From the cell containing the given text, extract its center point as [X, Y] coordinate. 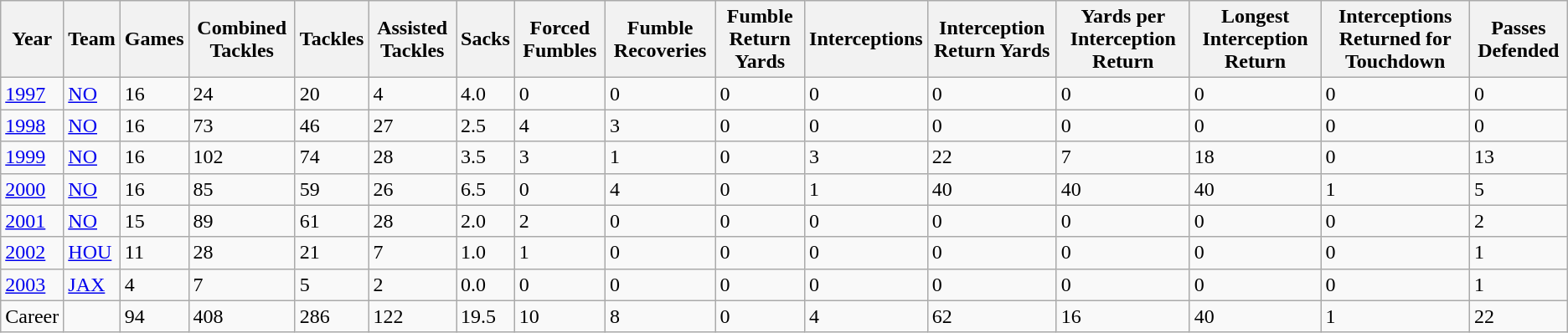
1999 [32, 157]
408 [241, 316]
85 [241, 189]
2000 [32, 189]
HOU [92, 253]
Year [32, 39]
0.0 [486, 284]
73 [241, 126]
Sacks [486, 39]
Tackles [332, 39]
21 [332, 253]
26 [412, 189]
59 [332, 189]
Forced Fumbles [560, 39]
24 [241, 94]
74 [332, 157]
10 [560, 316]
102 [241, 157]
Yards per Interception Return [1122, 39]
18 [1255, 157]
Fumble Recoveries [660, 39]
20 [332, 94]
19.5 [486, 316]
2.5 [486, 126]
13 [1518, 157]
62 [992, 316]
27 [412, 126]
Career [32, 316]
1.0 [486, 253]
Interception Return Yards [992, 39]
122 [412, 316]
11 [154, 253]
Fumble Return Yards [761, 39]
Passes Defended [1518, 39]
89 [241, 221]
2.0 [486, 221]
Assisted Tackles [412, 39]
Team [92, 39]
2003 [32, 284]
2001 [32, 221]
Interceptions [866, 39]
2002 [32, 253]
4.0 [486, 94]
15 [154, 221]
Games [154, 39]
8 [660, 316]
Longest Interception Return [1255, 39]
46 [332, 126]
JAX [92, 284]
1998 [32, 126]
94 [154, 316]
Interceptions Returned for Touchdown [1395, 39]
3.5 [486, 157]
61 [332, 221]
286 [332, 316]
1997 [32, 94]
6.5 [486, 189]
Combined Tackles [241, 39]
